Output the (X, Y) coordinate of the center of the cell containing the given text.  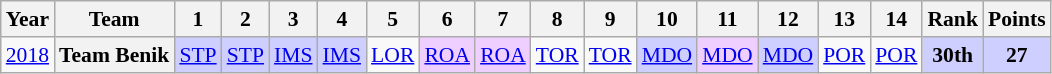
Points (1017, 19)
4 (342, 19)
14 (896, 19)
3 (294, 19)
12 (788, 19)
30th (952, 55)
2 (246, 19)
6 (447, 19)
5 (392, 19)
1 (198, 19)
Year (28, 19)
7 (503, 19)
LOR (392, 55)
13 (844, 19)
27 (1017, 55)
10 (668, 19)
2018 (28, 55)
Team (114, 19)
11 (728, 19)
Team Benik (114, 55)
Rank (952, 19)
9 (610, 19)
8 (558, 19)
